Capture the cell that displays the provided text and extract its [x, y] central coordinate. 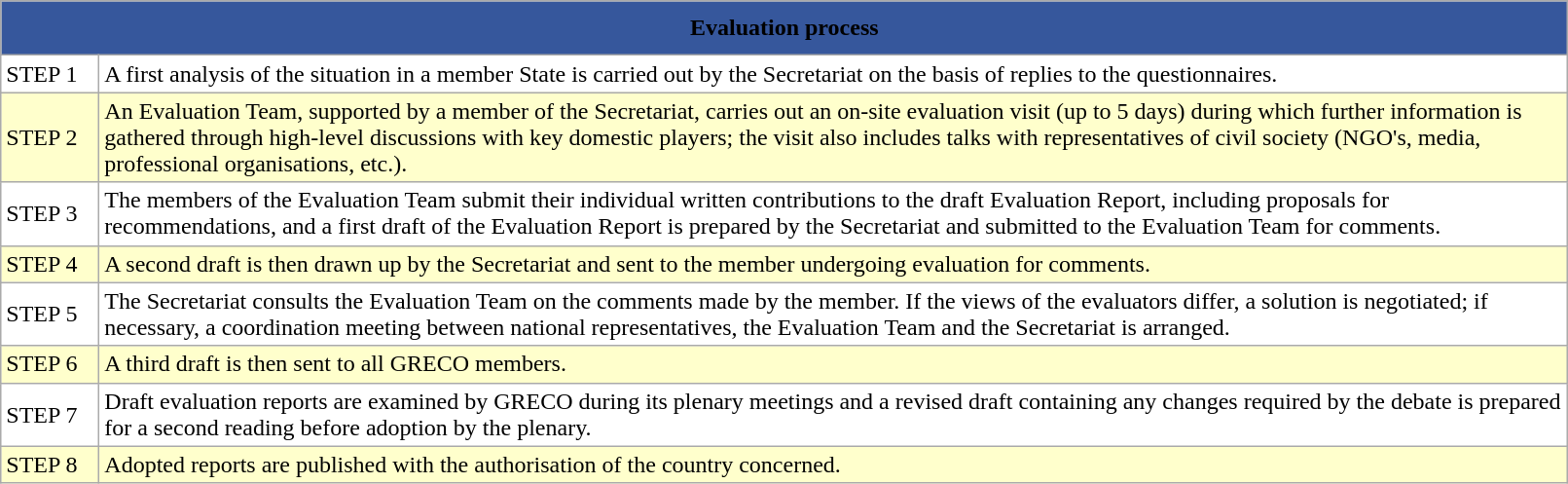
A first analysis of the situation in a member State is carried out by the Secretariat on the basis of replies to the questionnaires. [833, 74]
STEP 3 [51, 214]
STEP 8 [51, 465]
A second draft is then drawn up by the Secretariat and sent to the member undergoing evaluation for comments. [833, 264]
A third draft is then sent to all GRECO members. [833, 364]
STEP 5 [51, 314]
STEP 1 [51, 74]
STEP 2 [51, 137]
STEP 6 [51, 364]
Evaluation process [784, 28]
Adopted reports are published with the authorisation of the country concerned. [833, 465]
STEP 7 [51, 415]
STEP 4 [51, 264]
